Extract the (x, y) coordinate from the center of the cell holding the provided text.  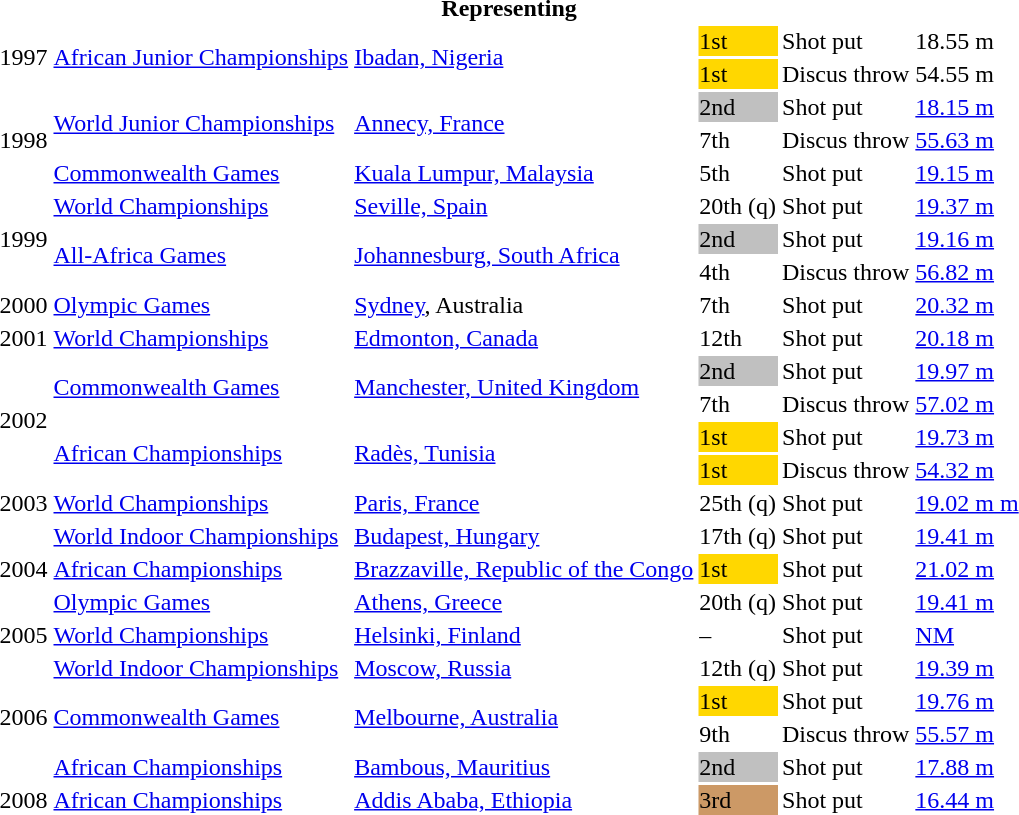
Brazzaville, Republic of the Congo (524, 569)
Radès, Tunisia (524, 454)
12th (q) (738, 668)
Sydney, Australia (524, 305)
Bambous, Mauritius (524, 767)
All-Africa Games (201, 256)
Addis Ababa, Ethiopia (524, 800)
Annecy, France (524, 124)
Athens, Greece (524, 602)
17th (q) (738, 536)
Ibadan, Nigeria (524, 58)
Melbourne, Australia (524, 718)
Moscow, Russia (524, 668)
Seville, Spain (524, 206)
African Junior Championships (201, 58)
Paris, France (524, 503)
Kuala Lumpur, Malaysia (524, 173)
5th (738, 173)
9th (738, 734)
Manchester, United Kingdom (524, 388)
12th (738, 338)
– (738, 635)
Helsinki, Finland (524, 635)
World Junior Championships (201, 124)
Edmonton, Canada (524, 338)
3rd (738, 800)
Budapest, Hungary (524, 536)
Johannesburg, South Africa (524, 256)
25th (q) (738, 503)
4th (738, 272)
